Pinpoint the cell where the given text exists, returning its [X, Y] midpoint coordinate. 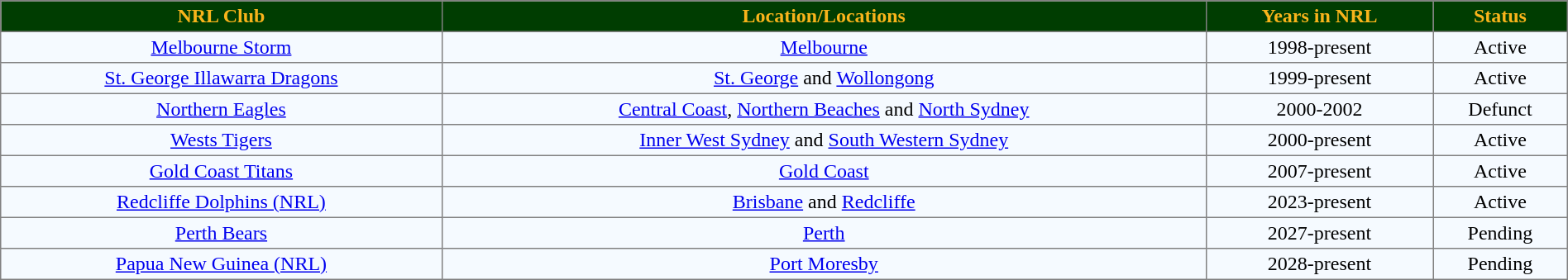
1999-present [1319, 78]
St. George Illawarra Dragons [222, 78]
Wests Tigers [222, 140]
Perth Bears [222, 233]
Melbourne Storm [222, 47]
2007-present [1319, 171]
Central Coast, Northern Beaches and North Sydney [824, 109]
Gold Coast Titans [222, 171]
2000-present [1319, 140]
Melbourne [824, 47]
2028-present [1319, 264]
Northern Eagles [222, 109]
2023-present [1319, 202]
Inner West Sydney and South Western Sydney [824, 140]
Status [1500, 17]
Port Moresby [824, 264]
Perth [824, 233]
Papua New Guinea (NRL) [222, 264]
NRL Club [222, 17]
St. George and Wollongong [824, 78]
1998-present [1319, 47]
Years in NRL [1319, 17]
Brisbane and Redcliffe [824, 202]
2027-present [1319, 233]
Redcliffe Dolphins (NRL) [222, 202]
2000-2002 [1319, 109]
Location/Locations [824, 17]
Gold Coast [824, 171]
Defunct [1500, 109]
